From the cell containing the given text, extract its center point as [x, y] coordinate. 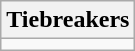
Tiebreakers [68, 20]
